Locate the cell with the specified text and output its (x, y) center coordinate. 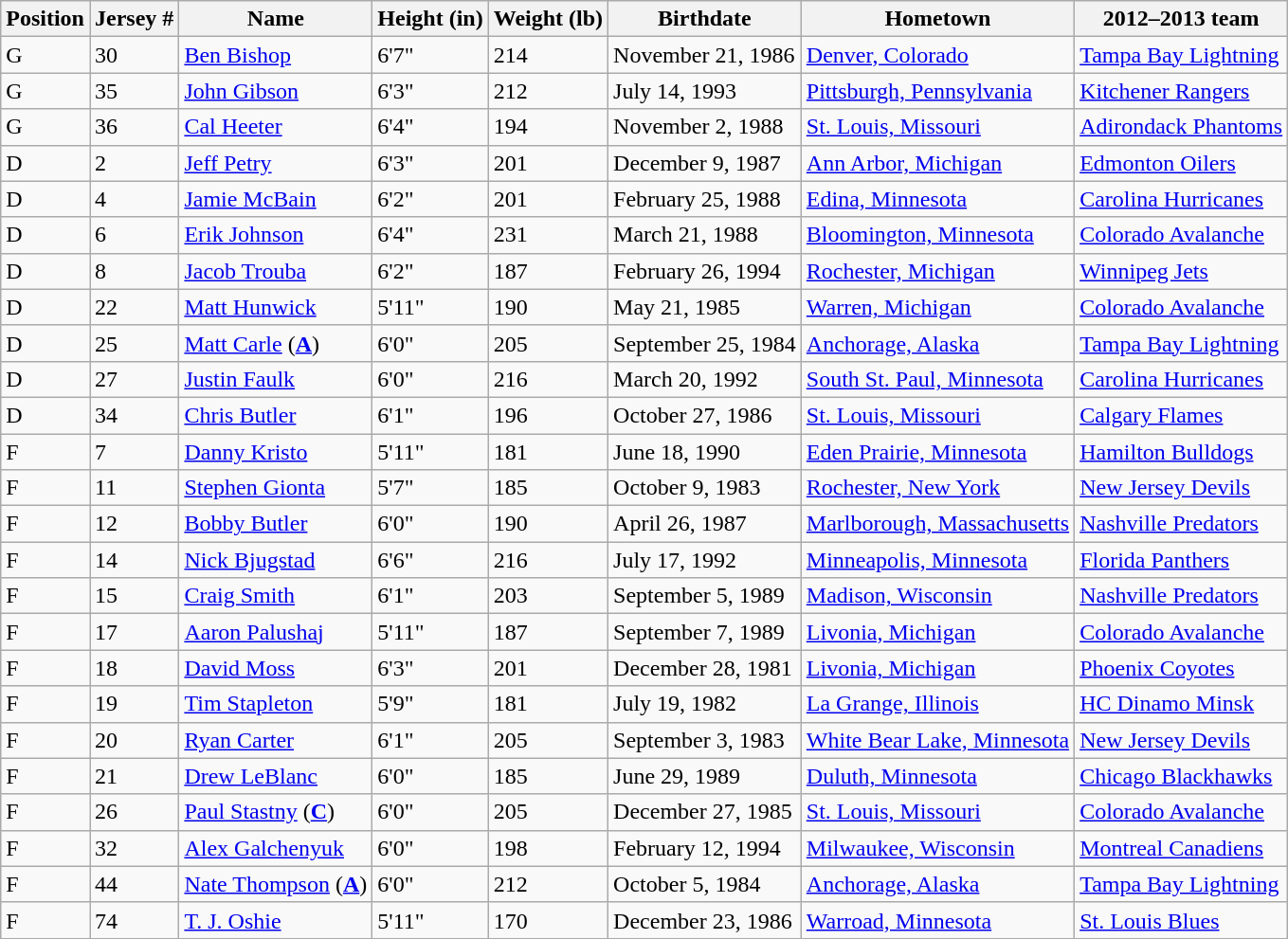
Montreal Canadiens (1181, 848)
Weight (lb) (548, 19)
25 (134, 343)
Erik Johnson (276, 235)
Ben Bishop (276, 55)
Eden Prairie, Minnesota (937, 452)
Hamilton Bulldogs (1181, 452)
La Grange, Illinois (937, 704)
Jersey # (134, 19)
Alex Galchenyuk (276, 848)
March 20, 1992 (705, 379)
Denver, Colorado (937, 55)
198 (548, 848)
Matt Carle (A) (276, 343)
Warroad, Minnesota (937, 920)
27 (134, 379)
21 (134, 776)
February 12, 1994 (705, 848)
Duluth, Minnesota (937, 776)
Florida Panthers (1181, 560)
T. J. Oshie (276, 920)
December 9, 1987 (705, 163)
November 2, 1988 (705, 127)
Height (in) (430, 19)
Position (45, 19)
Bobby Butler (276, 524)
May 21, 1985 (705, 307)
Jacob Trouba (276, 271)
September 3, 1983 (705, 740)
Calgary Flames (1181, 415)
HC Dinamo Minsk (1181, 704)
October 27, 1986 (705, 415)
Minneapolis, Minnesota (937, 560)
June 29, 1989 (705, 776)
2012–2013 team (1181, 19)
4 (134, 199)
12 (134, 524)
November 21, 1986 (705, 55)
196 (548, 415)
170 (548, 920)
Jeff Petry (276, 163)
35 (134, 91)
Madison, Wisconsin (937, 596)
Phoenix Coyotes (1181, 668)
Kitchener Rangers (1181, 91)
Edina, Minnesota (937, 199)
St. Louis Blues (1181, 920)
December 28, 1981 (705, 668)
John Gibson (276, 91)
July 19, 1982 (705, 704)
December 27, 1985 (705, 812)
Winnipeg Jets (1181, 271)
Nick Bjugstad (276, 560)
Chicago Blackhawks (1181, 776)
5'9" (430, 704)
March 21, 1988 (705, 235)
Chris Butler (276, 415)
194 (548, 127)
Hometown (937, 19)
White Bear Lake, Minnesota (937, 740)
Milwaukee, Wisconsin (937, 848)
5'7" (430, 488)
26 (134, 812)
Marlborough, Massachusetts (937, 524)
Pittsburgh, Pennsylvania (937, 91)
Stephen Gionta (276, 488)
203 (548, 596)
6 (134, 235)
October 5, 1984 (705, 884)
December 23, 1986 (705, 920)
Jamie McBain (276, 199)
Matt Hunwick (276, 307)
Paul Stastny (C) (276, 812)
Name (276, 19)
30 (134, 55)
6'7" (430, 55)
Rochester, New York (937, 488)
South St. Paul, Minnesota (937, 379)
2 (134, 163)
Edmonton Oilers (1181, 163)
Justin Faulk (276, 379)
17 (134, 632)
Rochester, Michigan (937, 271)
February 25, 1988 (705, 199)
Aaron Palushaj (276, 632)
Warren, Michigan (937, 307)
June 18, 1990 (705, 452)
32 (134, 848)
74 (134, 920)
20 (134, 740)
Ryan Carter (276, 740)
8 (134, 271)
July 17, 1992 (705, 560)
231 (548, 235)
Adirondack Phantoms (1181, 127)
19 (134, 704)
Ann Arbor, Michigan (937, 163)
22 (134, 307)
Nate Thompson (A) (276, 884)
214 (548, 55)
February 26, 1994 (705, 271)
6'6" (430, 560)
April 26, 1987 (705, 524)
Tim Stapleton (276, 704)
44 (134, 884)
34 (134, 415)
7 (134, 452)
15 (134, 596)
Danny Kristo (276, 452)
July 14, 1993 (705, 91)
Cal Heeter (276, 127)
36 (134, 127)
Drew LeBlanc (276, 776)
Birthdate (705, 19)
September 7, 1989 (705, 632)
Craig Smith (276, 596)
11 (134, 488)
October 9, 1983 (705, 488)
14 (134, 560)
David Moss (276, 668)
Bloomington, Minnesota (937, 235)
18 (134, 668)
September 25, 1984 (705, 343)
September 5, 1989 (705, 596)
